Detect which cell encompasses the target text, then output its (x, y) center coordinate. 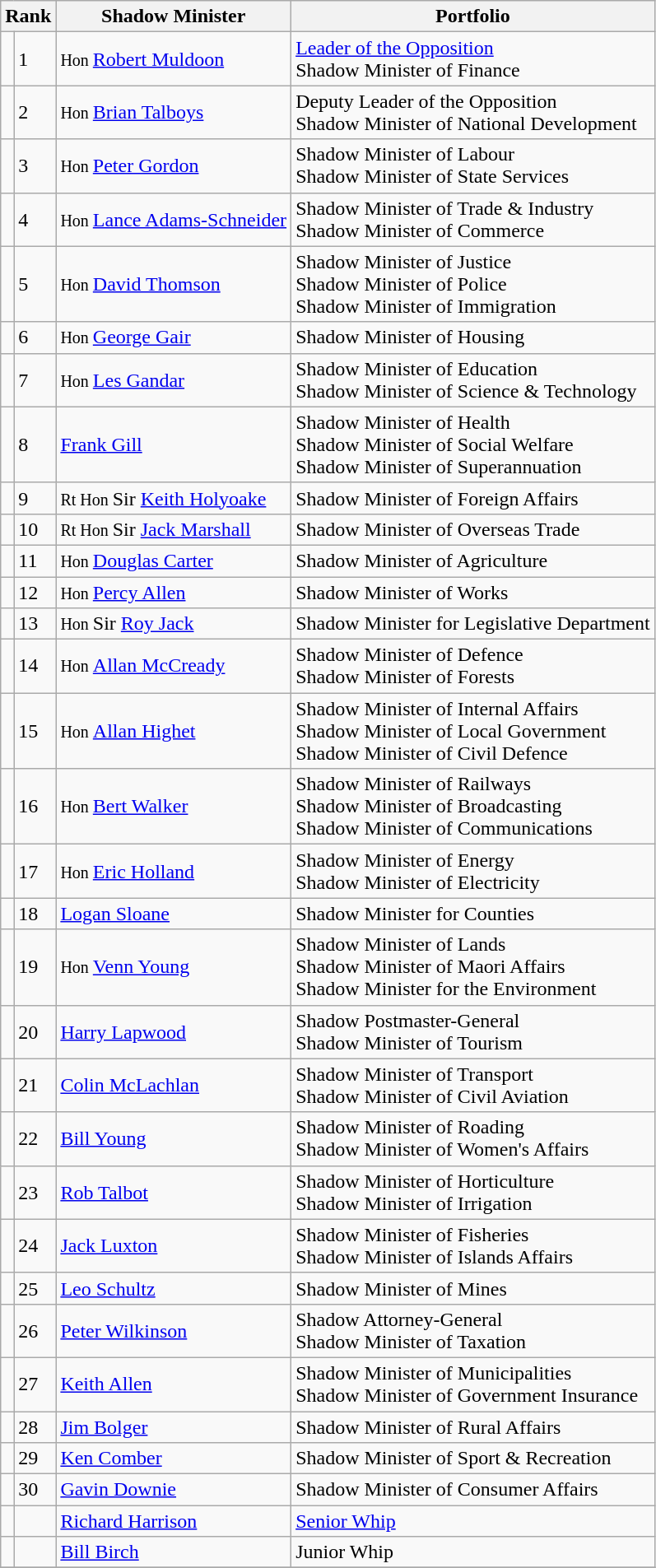
20 (35, 1032)
Hon Lance Adams-Schneider (174, 219)
Shadow Minister of Housing (473, 337)
18 (35, 914)
Rob Talbot (174, 1192)
7 (35, 380)
Shadow Minister of LandsShadow Minister of Maori AffairsShadow Minister for the Environment (473, 967)
Rt Hon Sir Keith Holyoake (174, 498)
Shadow Minister of Agriculture (473, 561)
19 (35, 967)
Shadow Minister of MunicipalitiesShadow Minister of Government Insurance (473, 1384)
Shadow Minister for Counties (473, 914)
Rt Hon Sir Jack Marshall (174, 529)
Jim Bolger (174, 1426)
1 (35, 59)
30 (35, 1490)
Shadow Minister of Works (473, 592)
13 (35, 624)
Colin McLachlan (174, 1085)
Logan Sloane (174, 914)
Shadow Minister of RailwaysShadow Minister of BroadcastingShadow Minister of Communications (473, 807)
Junior Whip (473, 1552)
9 (35, 498)
Shadow Minister of TransportShadow Minister of Civil Aviation (473, 1085)
Shadow Postmaster-GeneralShadow Minister of Tourism (473, 1032)
Shadow Minister (174, 16)
Harry Lapwood (174, 1032)
Ken Comber (174, 1459)
3 (35, 166)
27 (35, 1384)
4 (35, 219)
Shadow Minister of Trade & IndustryShadow Minister of Commerce (473, 219)
Hon Percy Allen (174, 592)
Shadow Minister of Mines (473, 1288)
Hon Brian Talboys (174, 112)
Shadow Minister of Foreign Affairs (473, 498)
Shadow Minister of Overseas Trade (473, 529)
23 (35, 1192)
Portfolio (473, 16)
Shadow Minister of Internal AffairsShadow Minister of Local GovernmentShadow Minister of Civil Defence (473, 731)
2 (35, 112)
Shadow Minister of FisheriesShadow Minister of Islands Affairs (473, 1246)
6 (35, 337)
8 (35, 444)
10 (35, 529)
Shadow Minister of HealthShadow Minister of Social WelfareShadow Minister of Superannuation (473, 444)
Shadow Minister of Rural Affairs (473, 1426)
11 (35, 561)
Bill Young (174, 1139)
Hon Douglas Carter (174, 561)
Shadow Minister of EnergyShadow Minister of Electricity (473, 871)
Jack Luxton (174, 1246)
Shadow Attorney-GeneralShadow Minister of Taxation (473, 1330)
Richard Harrison (174, 1521)
Hon Les Gandar (174, 380)
26 (35, 1330)
Hon Allan Highet (174, 731)
Deputy Leader of the OppositionShadow Minister of National Development (473, 112)
Shadow Minister of Sport & Recreation (473, 1459)
Senior Whip (473, 1521)
28 (35, 1426)
Hon Peter Gordon (174, 166)
Hon Sir Roy Jack (174, 624)
Leo Schultz (174, 1288)
Frank Gill (174, 444)
Shadow Minister of JusticeShadow Minister of PoliceShadow Minister of Immigration (473, 284)
25 (35, 1288)
21 (35, 1085)
Shadow Minister for Legislative Department (473, 624)
Rank (28, 16)
Leader of the OppositionShadow Minister of Finance (473, 59)
Shadow Minister of EducationShadow Minister of Science & Technology (473, 380)
Shadow Minister of LabourShadow Minister of State Services (473, 166)
Gavin Downie (174, 1490)
Shadow Minister of RoadingShadow Minister of Women's Affairs (473, 1139)
14 (35, 667)
Hon Robert Muldoon (174, 59)
5 (35, 284)
24 (35, 1246)
12 (35, 592)
22 (35, 1139)
16 (35, 807)
Shadow Minister of Consumer Affairs (473, 1490)
17 (35, 871)
Keith Allen (174, 1384)
Shadow Minister of HorticultureShadow Minister of Irrigation (473, 1192)
Hon George Gair (174, 337)
Shadow Minister of DefenceShadow Minister of Forests (473, 667)
Peter Wilkinson (174, 1330)
15 (35, 731)
Hon Eric Holland (174, 871)
Hon Bert Walker (174, 807)
Hon Allan McCready (174, 667)
29 (35, 1459)
Bill Birch (174, 1552)
Hon Venn Young (174, 967)
Hon David Thomson (174, 284)
